Identify which cell holds the provided text, then report its (X, Y) central coordinate. 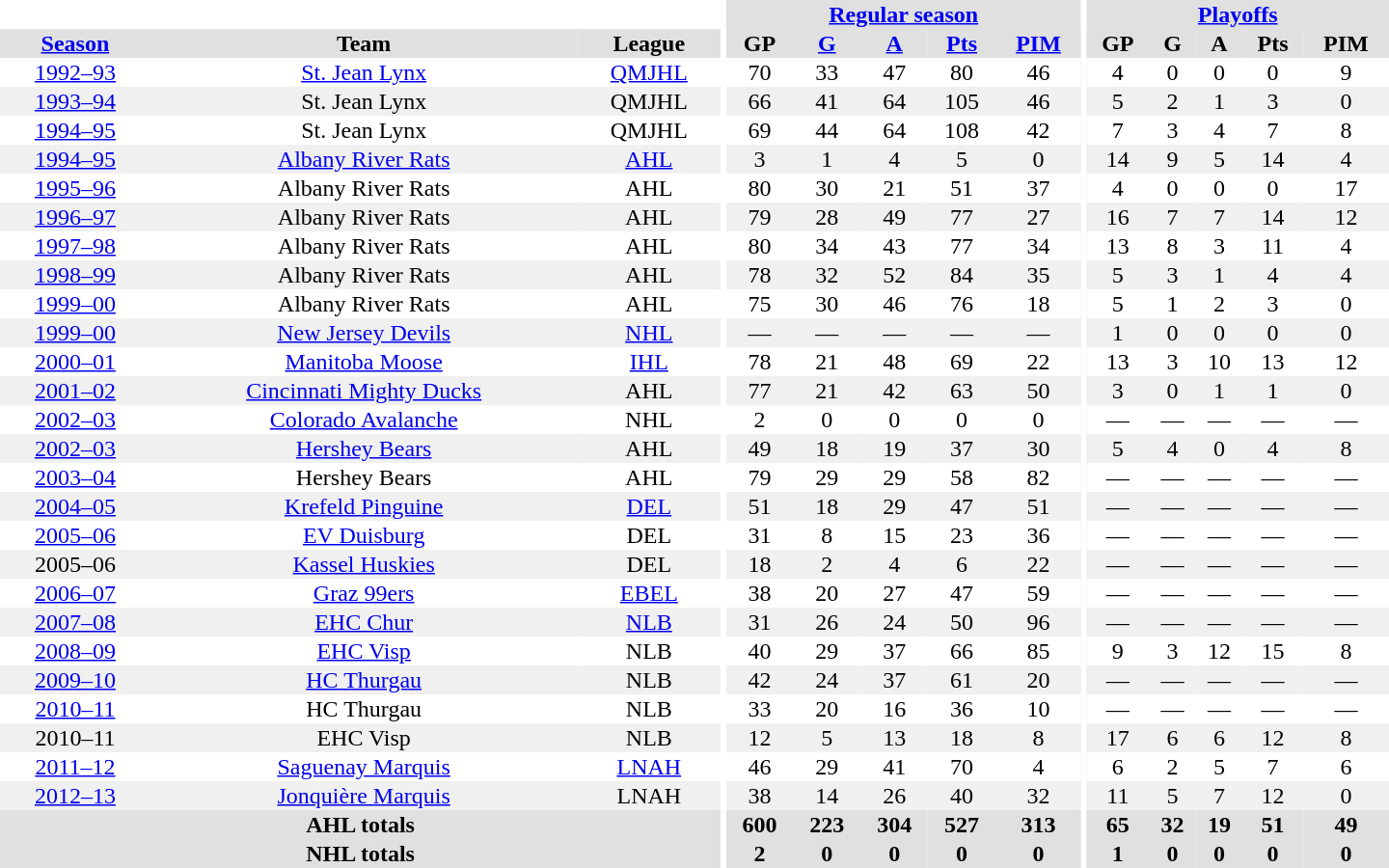
23 (962, 535)
105 (962, 101)
58 (962, 477)
Regular season (904, 14)
Manitoba Moose (365, 362)
IHL (648, 362)
EBEL (648, 593)
2006–07 (75, 593)
96 (1038, 622)
1996–97 (75, 217)
527 (962, 825)
Krefeld Pinguine (365, 506)
44 (827, 130)
Season (75, 43)
EHC Chur (365, 622)
76 (962, 304)
1997–98 (75, 246)
2007–08 (75, 622)
Kassel Huskies (365, 564)
2012–13 (75, 796)
NHL totals (361, 854)
2011–12 (75, 767)
2008–09 (75, 651)
108 (962, 130)
59 (1038, 593)
2000–01 (75, 362)
1998–99 (75, 275)
Saguenay Marquis (365, 767)
Colorado Avalanche (365, 420)
Playoffs (1238, 14)
600 (760, 825)
1993–94 (75, 101)
84 (962, 275)
New Jersey Devils (365, 333)
1992–93 (75, 72)
Cincinnati Mighty Ducks (365, 391)
48 (894, 362)
65 (1117, 825)
85 (1038, 651)
43 (894, 246)
313 (1038, 825)
75 (760, 304)
EV Duisburg (365, 535)
61 (962, 680)
2004–05 (75, 506)
1995–96 (75, 188)
304 (894, 825)
223 (827, 825)
82 (1038, 477)
35 (1038, 275)
63 (962, 391)
2009–10 (75, 680)
52 (894, 275)
Team (365, 43)
League (648, 43)
2003–04 (75, 477)
AHL totals (361, 825)
28 (827, 217)
Jonquière Marquis (365, 796)
Graz 99ers (365, 593)
2001–02 (75, 391)
